For the text-containing cell, return its midpoint in [X, Y] coordinate format. 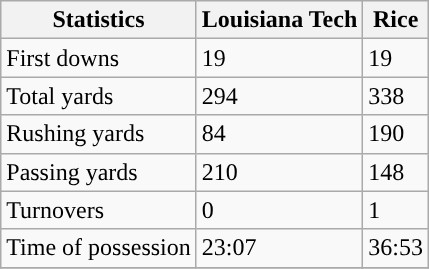
Rice [396, 20]
Time of possession [99, 248]
Passing yards [99, 172]
1 [396, 210]
36:53 [396, 248]
148 [396, 172]
338 [396, 96]
294 [279, 96]
210 [279, 172]
23:07 [279, 248]
190 [396, 134]
Rushing yards [99, 134]
Turnovers [99, 210]
0 [279, 210]
Louisiana Tech [279, 20]
Total yards [99, 96]
First downs [99, 58]
84 [279, 134]
Statistics [99, 20]
